Output the (X, Y) coordinate of the center of the cell containing the given text.  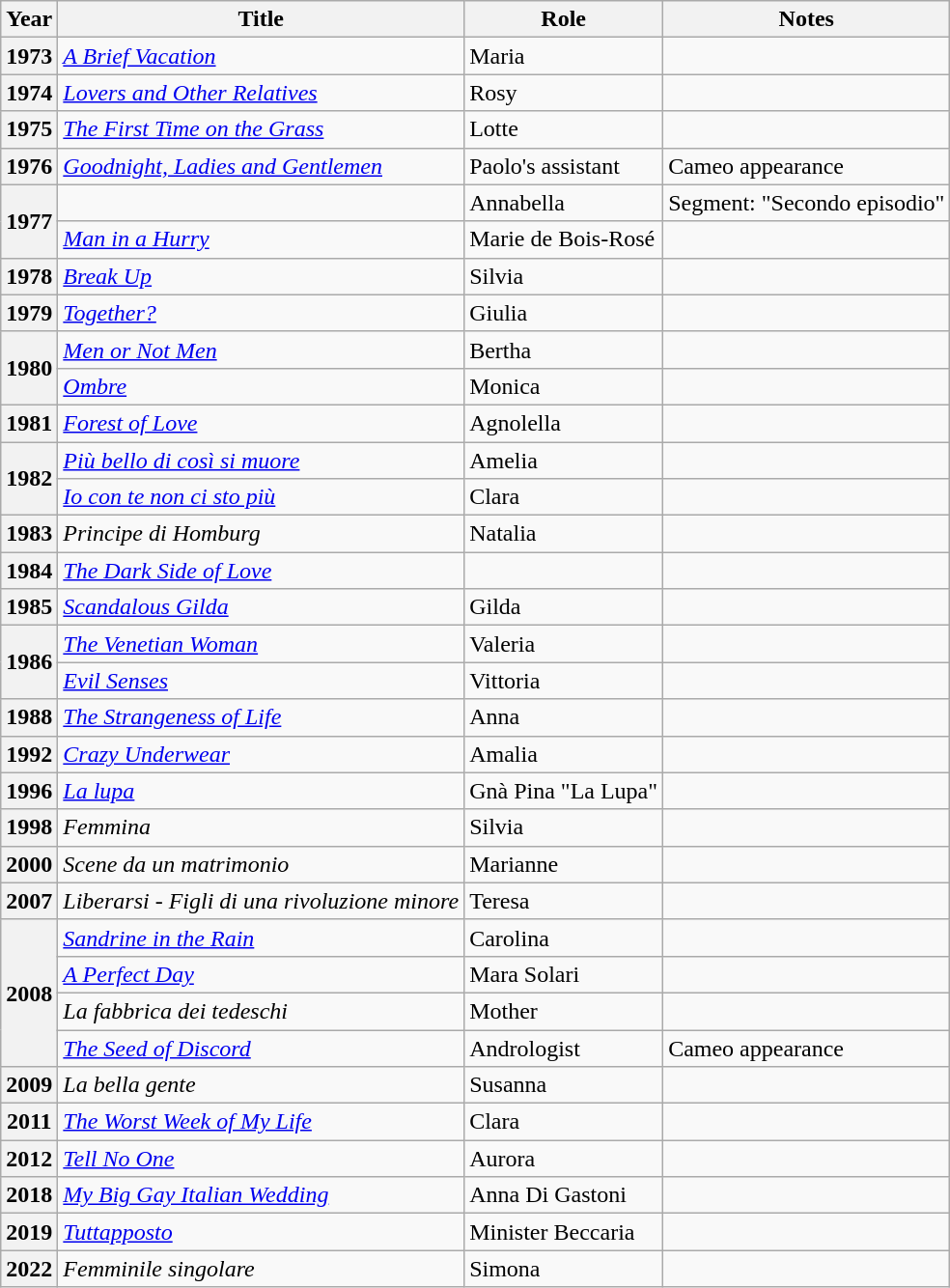
My Big Gay Italian Wedding (261, 1195)
1992 (29, 754)
Gnà Pina "La Lupa" (564, 791)
Forest of Love (261, 423)
2018 (29, 1195)
Carolina (564, 938)
Scene da un matrimonio (261, 864)
A Brief Vacation (261, 56)
1973 (29, 56)
Rosy (564, 93)
The Seed of Discord (261, 1048)
2022 (29, 1269)
Title (261, 19)
La lupa (261, 791)
2007 (29, 901)
The Strangeness of Life (261, 717)
1974 (29, 93)
Liberarsi - Figli di una rivoluzione minore (261, 901)
Teresa (564, 901)
Segment: "Secondo episodio" (807, 203)
Amalia (564, 754)
The Worst Week of My Life (261, 1122)
Evil Senses (261, 681)
Marie de Bois-Rosé (564, 239)
Year (29, 19)
1979 (29, 313)
Notes (807, 19)
Giulia (564, 313)
Annabella (564, 203)
2000 (29, 864)
1985 (29, 607)
Minister Beccaria (564, 1232)
The Venetian Woman (261, 644)
Tuttapposto (261, 1232)
Andrologist (564, 1048)
Break Up (261, 276)
1980 (29, 368)
2019 (29, 1232)
Lovers and Other Relatives (261, 93)
The First Time on the Grass (261, 129)
Susanna (564, 1085)
1977 (29, 221)
Valeria (564, 644)
Anna (564, 717)
Goodnight, Ladies and Gentlemen (261, 166)
Agnolella (564, 423)
Paolo's assistant (564, 166)
Principe di Homburg (261, 534)
Man in a Hurry (261, 239)
Aurora (564, 1159)
2009 (29, 1085)
The Dark Side of Love (261, 571)
Simona (564, 1269)
Tell No One (261, 1159)
2011 (29, 1122)
1998 (29, 827)
Marianne (564, 864)
A Perfect Day (261, 974)
1975 (29, 129)
1986 (29, 662)
1981 (29, 423)
Mara Solari (564, 974)
Natalia (564, 534)
1996 (29, 791)
La bella gente (261, 1085)
2008 (29, 993)
2012 (29, 1159)
1976 (29, 166)
Together? (261, 313)
1984 (29, 571)
Amelia (564, 461)
Monica (564, 386)
Anna Di Gastoni (564, 1195)
Più bello di così si muore (261, 461)
Maria (564, 56)
Gilda (564, 607)
Bertha (564, 350)
Io con te non ci sto più (261, 497)
1982 (29, 479)
Vittoria (564, 681)
Crazy Underwear (261, 754)
Mother (564, 1011)
Femmina (261, 827)
1978 (29, 276)
Ombre (261, 386)
Men or Not Men (261, 350)
Sandrine in the Rain (261, 938)
Role (564, 19)
La fabbrica dei tedeschi (261, 1011)
1983 (29, 534)
Lotte (564, 129)
1988 (29, 717)
Scandalous Gilda (261, 607)
Femminile singolare (261, 1269)
